From the cell containing the given text, extract its center point as (X, Y) coordinate. 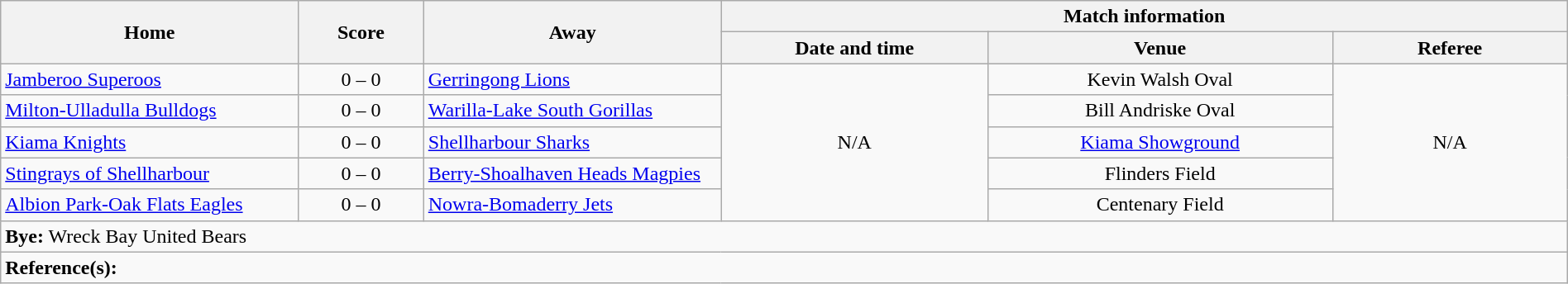
Shellharbour Sharks (572, 142)
Score (361, 32)
Kevin Walsh Oval (1159, 79)
Centenary Field (1159, 205)
Albion Park-Oak Flats Eagles (150, 205)
Berry-Shoalhaven Heads Magpies (572, 173)
Flinders Field (1159, 173)
Match information (1145, 17)
Venue (1159, 48)
Date and time (854, 48)
Kiama Knights (150, 142)
Away (572, 32)
Milton-Ulladulla Bulldogs (150, 111)
Gerringong Lions (572, 79)
Kiama Showground (1159, 142)
Stingrays of Shellharbour (150, 173)
Nowra-Bomaderry Jets (572, 205)
Home (150, 32)
Bill Andriske Oval (1159, 111)
Referee (1450, 48)
Jamberoo Superoos (150, 79)
Bye: Wreck Bay United Bears (784, 236)
Warilla-Lake South Gorillas (572, 111)
Reference(s): (784, 267)
